Capture the cell that displays the provided text and extract its (x, y) central coordinate. 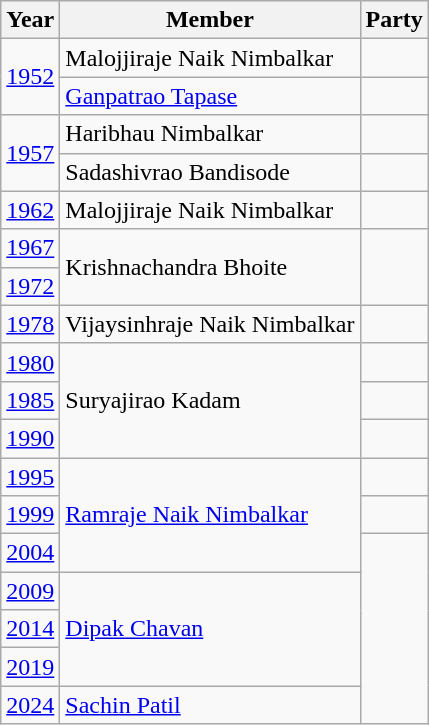
1967 (30, 248)
Sadashivrao Bandisode (210, 172)
1999 (30, 515)
1990 (30, 438)
2019 (30, 667)
Suryajirao Kadam (210, 400)
1972 (30, 286)
Party (394, 20)
Sachin Patil (210, 705)
Dipak Chavan (210, 629)
1995 (30, 477)
Year (30, 20)
Vijaysinhraje Naik Nimbalkar (210, 324)
2024 (30, 705)
Ganpatrao Tapase (210, 96)
2004 (30, 553)
Ramraje Naik Nimbalkar (210, 515)
Member (210, 20)
1980 (30, 362)
Haribhau Nimbalkar (210, 134)
1952 (30, 77)
2009 (30, 591)
2014 (30, 629)
1962 (30, 210)
Krishnachandra Bhoite (210, 267)
1957 (30, 153)
1978 (30, 324)
1985 (30, 400)
